Determine the [x, y] coordinate at the center of the cell enclosing the given text.  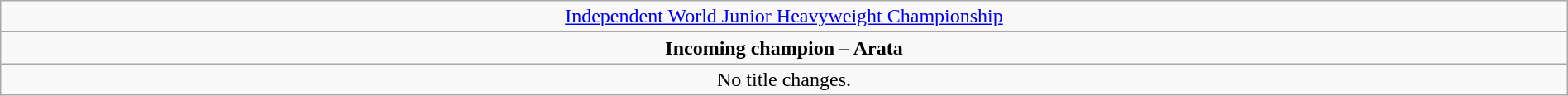
Incoming champion – Arata [784, 48]
Independent World Junior Heavyweight Championship [784, 17]
No title changes. [784, 79]
